Output the (X, Y) coordinate of the center of the cell containing the given text.  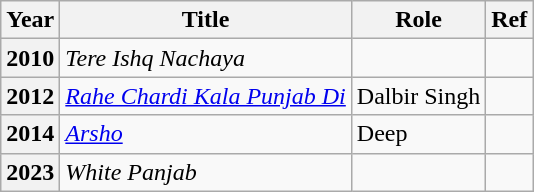
Ref (510, 20)
2010 (30, 58)
Role (418, 20)
Rahe Chardi Kala Punjab Di (206, 96)
Dalbir Singh (418, 96)
White Panjab (206, 172)
Year (30, 20)
Deep (418, 134)
Arsho (206, 134)
Title (206, 20)
2023 (30, 172)
2014 (30, 134)
Tere Ishq Nachaya (206, 58)
2012 (30, 96)
